Search for the cell housing the specified text and yield its (X, Y) center coordinate. 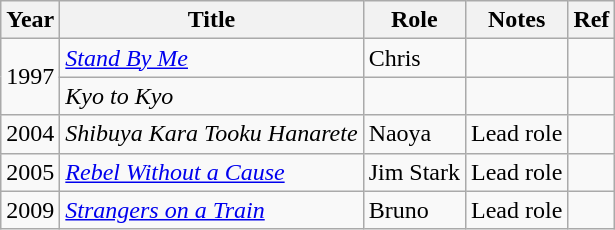
Role (414, 20)
Chris (414, 58)
2005 (30, 172)
Title (212, 20)
Kyo to Kyo (212, 96)
Stand By Me (212, 58)
Naoya (414, 134)
Shibuya Kara Tooku Hanarete (212, 134)
Ref (592, 20)
1997 (30, 77)
2004 (30, 134)
Jim Stark (414, 172)
Strangers on a Train (212, 210)
Notes (516, 20)
2009 (30, 210)
Rebel Without a Cause (212, 172)
Year (30, 20)
Bruno (414, 210)
